Return the (X, Y) coordinate for the center point of the cell that contains the specified text.  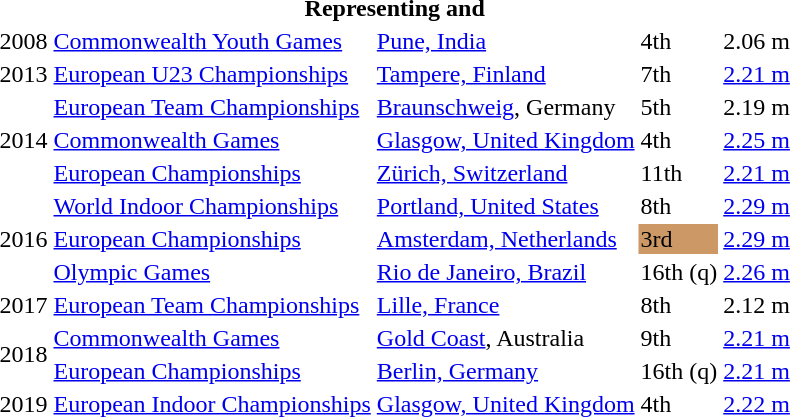
5th (679, 107)
9th (679, 338)
Commonwealth Youth Games (212, 41)
World Indoor Championships (212, 206)
Berlin, Germany (506, 371)
European U23 Championships (212, 74)
Pune, India (506, 41)
7th (679, 74)
Gold Coast, Australia (506, 338)
Glasgow, United Kingdom (506, 140)
Tampere, Finland (506, 74)
Portland, United States (506, 206)
Zürich, Switzerland (506, 173)
Lille, France (506, 305)
Rio de Janeiro, Brazil (506, 272)
11th (679, 173)
Braunschweig, Germany (506, 107)
Olympic Games (212, 272)
3rd (679, 239)
Amsterdam, Netherlands (506, 239)
